Locate the cell with the specified text and output its [X, Y] center coordinate. 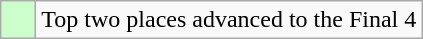
Top two places advanced to the Final 4 [229, 20]
